Determine the [x, y] coordinate at the center of the cell enclosing the given text.  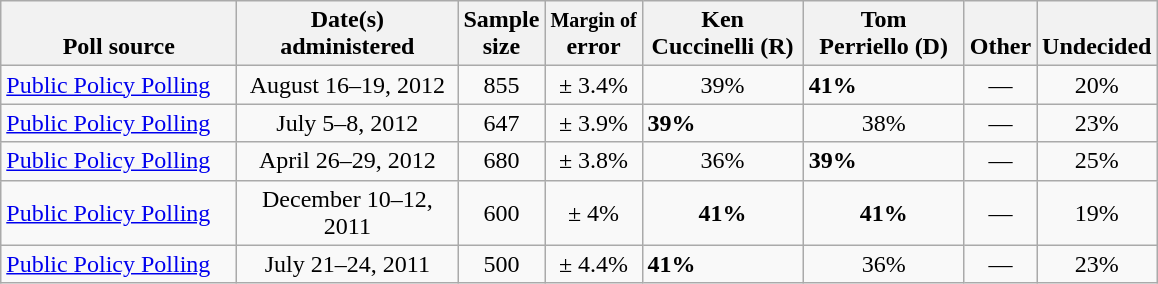
Date(s)administered [348, 34]
August 16–19, 2012 [348, 85]
Other [1000, 34]
± 4% [594, 212]
± 3.4% [594, 85]
± 3.9% [594, 123]
April 26–29, 2012 [348, 161]
Poll source [119, 34]
38% [884, 123]
December 10–12, 2011 [348, 212]
Samplesize [502, 34]
855 [502, 85]
± 3.8% [594, 161]
19% [1097, 212]
July 5–8, 2012 [348, 123]
TomPerriello (D) [884, 34]
Margin oferror [594, 34]
25% [1097, 161]
20% [1097, 85]
July 21–24, 2011 [348, 264]
647 [502, 123]
± 4.4% [594, 264]
600 [502, 212]
680 [502, 161]
Undecided [1097, 34]
KenCuccinelli (R) [722, 34]
500 [502, 264]
